For the text-containing cell, return its midpoint in [X, Y] coordinate format. 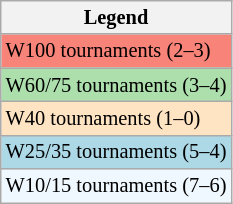
W10/15 tournaments (7–6) [116, 186]
W60/75 tournaments (3–4) [116, 85]
Legend [116, 17]
W25/35 tournaments (5–4) [116, 152]
W40 tournaments (1–0) [116, 118]
W100 tournaments (2–3) [116, 51]
